Search for the cell housing the specified text and yield its (x, y) center coordinate. 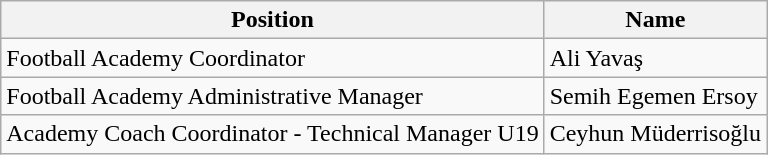
Position (272, 20)
Name (655, 20)
Ali Yavaş (655, 58)
Academy Coach Coordinator - Technical Manager U19 (272, 134)
Ceyhun Müderrisoğlu (655, 134)
Football Academy Coordinator (272, 58)
Football Academy Administrative Manager (272, 96)
Semih Egemen Ersoy (655, 96)
